Capture the cell that displays the provided text and extract its [X, Y] central coordinate. 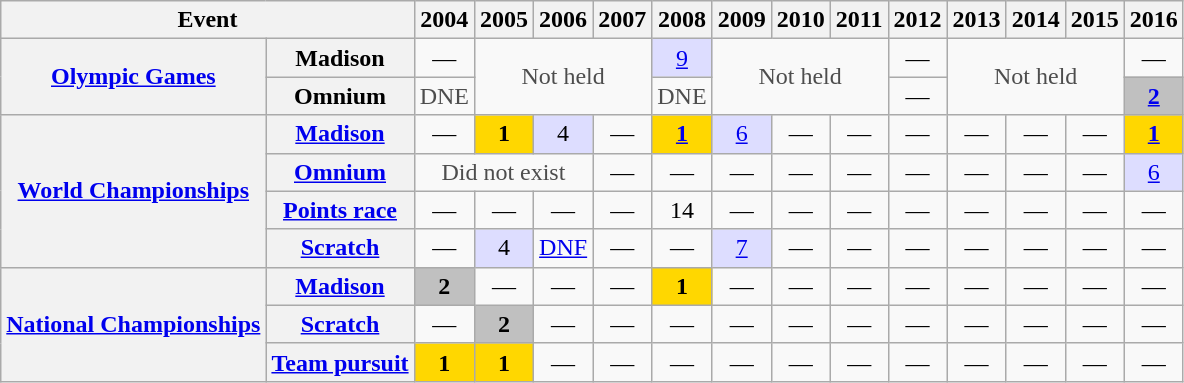
2010 [800, 20]
2011 [859, 20]
Olympic Games [134, 77]
2014 [1036, 20]
2016 [1154, 20]
National Championships [134, 324]
2005 [504, 20]
2015 [1094, 20]
2012 [918, 20]
2008 [682, 20]
7 [742, 248]
9 [682, 58]
Points race [340, 210]
Team pursuit [340, 362]
2006 [564, 20]
Did not exist [504, 172]
DNF [564, 248]
2007 [622, 20]
Event [208, 20]
2013 [976, 20]
2009 [742, 20]
2004 [444, 20]
14 [682, 210]
World Championships [134, 191]
